Identify which cell holds the provided text, then report its (x, y) central coordinate. 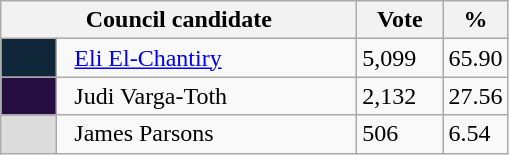
2,132 (400, 96)
65.90 (476, 58)
% (476, 20)
5,099 (400, 58)
Judi Varga-Toth (207, 96)
506 (400, 134)
6.54 (476, 134)
James Parsons (207, 134)
Vote (400, 20)
Eli El-Chantiry (207, 58)
Council candidate (179, 20)
27.56 (476, 96)
